Return the (X, Y) coordinate for the center point of the cell that contains the specified text.  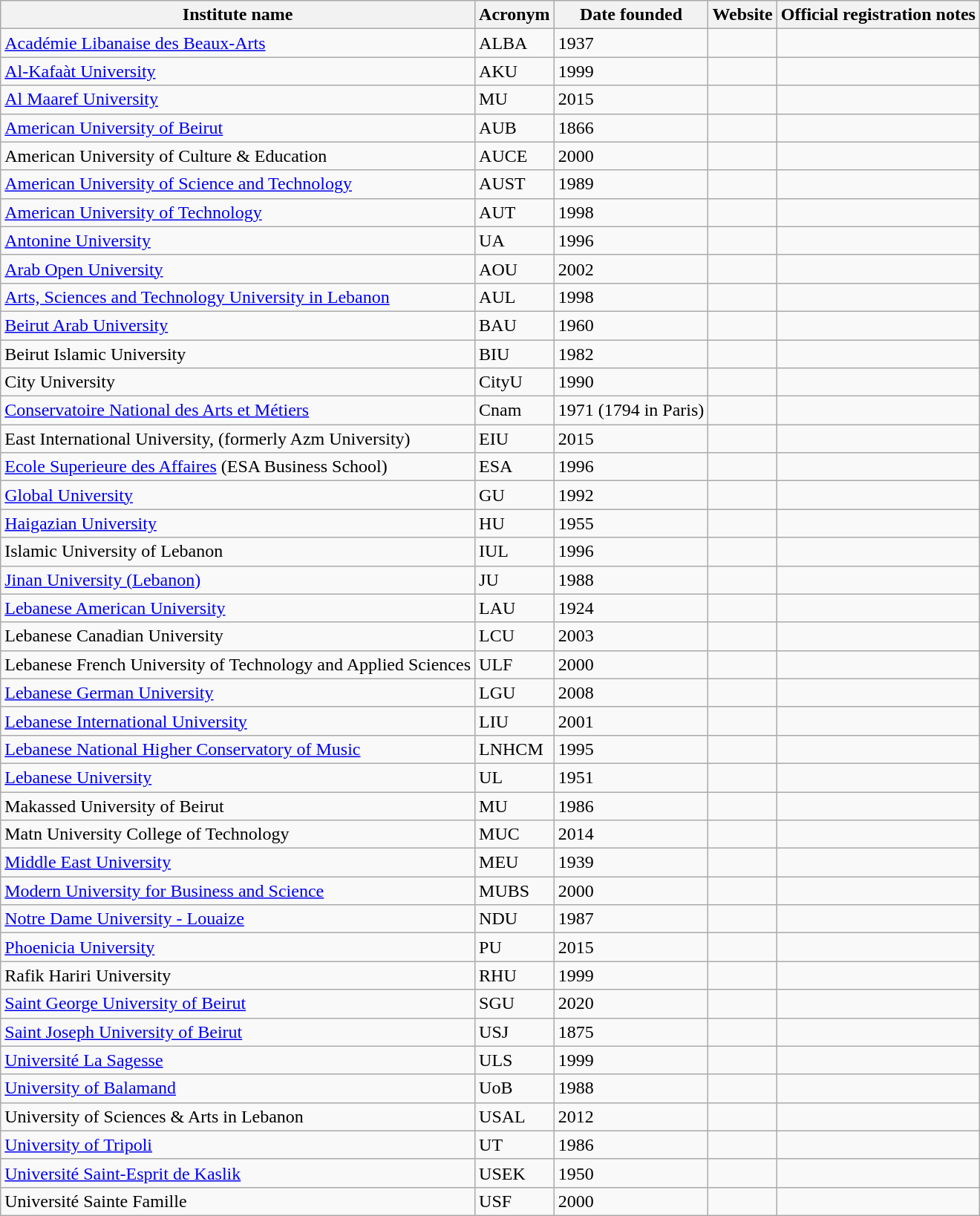
LNHCM (515, 749)
ALBA (515, 43)
Al-Kafaàt University (238, 71)
1982 (631, 354)
AUCE (515, 156)
1992 (631, 495)
American University of Culture & Education (238, 156)
2001 (631, 721)
Université La Sagesse (238, 1060)
University of Sciences & Arts in Lebanon (238, 1117)
Notre Dame University - Louaize (238, 919)
Acronym (515, 15)
2020 (631, 1004)
Arab Open University (238, 269)
2002 (631, 269)
1987 (631, 919)
1924 (631, 608)
Université Sainte Famille (238, 1201)
ULS (515, 1060)
AUL (515, 297)
Lebanese Canadian University (238, 636)
CityU (515, 382)
Institute name (238, 15)
1866 (631, 128)
UoB (515, 1088)
Islamic University of Lebanon (238, 552)
East International University, (formerly Azm University) (238, 439)
RHU (515, 975)
GU (515, 495)
ESA (515, 467)
Lebanese International University (238, 721)
Lebanese University (238, 777)
Jinan University (Lebanon) (238, 580)
Université Saint-Esprit de Kaslik (238, 1173)
UL (515, 777)
AUST (515, 184)
Ecole Superieure des Affaires (ESA Business School) (238, 467)
University of Balamand (238, 1088)
City University (238, 382)
Antonine University (238, 241)
Beirut Islamic University (238, 354)
PU (515, 947)
AKU (515, 71)
IUL (515, 552)
1955 (631, 523)
MUC (515, 834)
LIU (515, 721)
1990 (631, 382)
American University of Technology (238, 212)
MUBS (515, 891)
USAL (515, 1117)
1995 (631, 749)
USJ (515, 1032)
SGU (515, 1004)
USEK (515, 1173)
American University of Beirut (238, 128)
Lebanese National Higher Conservatory of Music (238, 749)
Haigazian University (238, 523)
Arts, Sciences and Technology University in Lebanon (238, 297)
BIU (515, 354)
Makassed University of Beirut (238, 805)
JU (515, 580)
American University of Science and Technology (238, 184)
Saint George University of Beirut (238, 1004)
2012 (631, 1117)
Beirut Arab University (238, 325)
Académie Libanaise des Beaux-Arts (238, 43)
Lebanese French University of Technology and Applied Sciences (238, 664)
Conservatoire National des Arts et Métiers (238, 411)
LGU (515, 693)
Date founded (631, 15)
Lebanese American University (238, 608)
University of Tripoli (238, 1145)
1951 (631, 777)
2008 (631, 693)
Official registration notes (878, 15)
Cnam (515, 411)
HU (515, 523)
2003 (631, 636)
Lebanese German University (238, 693)
1950 (631, 1173)
MEU (515, 863)
ULF (515, 664)
AUB (515, 128)
Middle East University (238, 863)
1960 (631, 325)
Rafik Hariri University (238, 975)
Modern University for Business and Science (238, 891)
1939 (631, 863)
AUT (515, 212)
1971 (1794 in Paris) (631, 411)
USF (515, 1201)
UT (515, 1145)
UA (515, 241)
Al Maaref University (238, 99)
Phoenicia University (238, 947)
EIU (515, 439)
NDU (515, 919)
Website (742, 15)
BAU (515, 325)
2014 (631, 834)
1937 (631, 43)
1875 (631, 1032)
AOU (515, 269)
Matn University College of Technology (238, 834)
LCU (515, 636)
LAU (515, 608)
1989 (631, 184)
Global University (238, 495)
Saint Joseph University of Beirut (238, 1032)
